Output the [X, Y] coordinate of the center of the cell containing the given text.  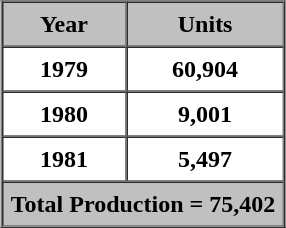
Year [64, 24]
1980 [64, 114]
1979 [64, 68]
9,001 [205, 114]
5,497 [205, 158]
1981 [64, 158]
Total Production = 75,402 [143, 204]
60,904 [205, 68]
Units [205, 24]
